Scan for the cell matching the given text and deliver its [x, y] coordinate at center. 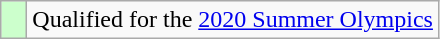
Qualified for the 2020 Summer Olympics [233, 20]
